Identify which cell holds the provided text, then report its (X, Y) central coordinate. 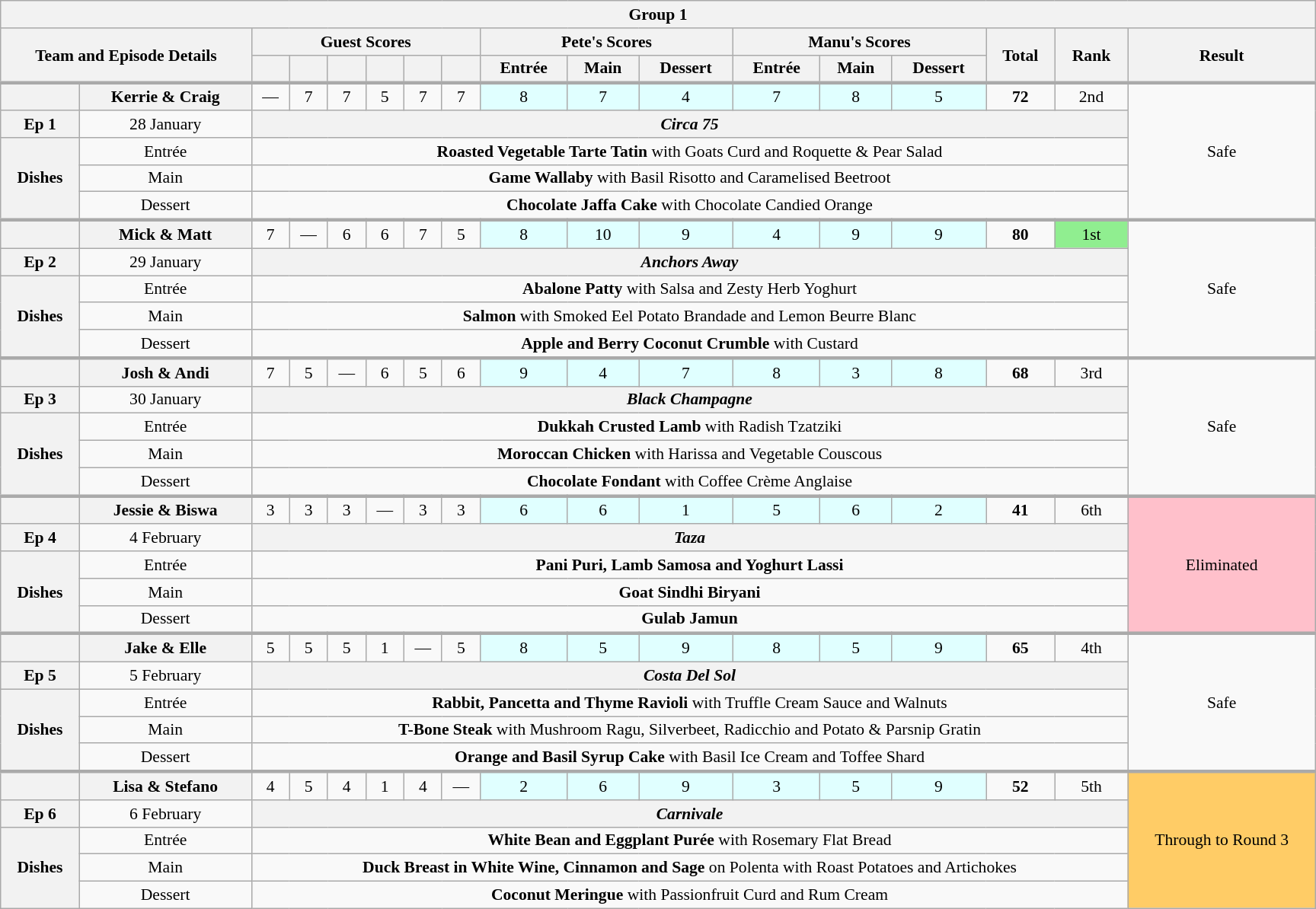
Jessie & Biswa (165, 510)
Duck Breast in White Wine, Cinnamon and Sage on Polenta with Roast Potatoes and Artichokes (690, 868)
6th (1091, 510)
Pani Puri, Lamb Samosa and Yoghurt Lassi (690, 565)
Rabbit, Pancetta and Thyme Ravioli with Truffle Cream Sauce and Walnuts (690, 703)
6 February (165, 814)
Total (1021, 56)
Ep 1 (40, 124)
Salmon with Smoked Eel Potato Brandade and Lemon Beurre Blanc (690, 317)
T-Bone Steak with Mushroom Ragu, Silverbeet, Radicchio and Potato & Parsnip Gratin (690, 730)
10 (603, 234)
Rank (1091, 56)
Lisa & Stefano (165, 786)
Ep 2 (40, 262)
Roasted Vegetable Tarte Tatin with Goats Curd and Roquette & Pear Salad (690, 151)
Coconut Meringue with Passionfruit Curd and Rum Cream (690, 895)
Chocolate Jaffa Cake with Chocolate Candied Orange (690, 206)
29 January (165, 262)
White Bean and Eggplant Purée with Rosemary Flat Bread (690, 840)
28 January (165, 124)
Goat Sindhi Biryani (690, 592)
Circa 75 (690, 124)
72 (1021, 97)
30 January (165, 400)
5th (1091, 786)
Gulab Jamun (690, 620)
4 February (165, 538)
Game Wallaby with Basil Risotto and Caramelised Beetroot (690, 178)
52 (1021, 786)
1st (1091, 234)
Guest Scores (366, 42)
Josh & Andi (165, 372)
Team and Episode Details (126, 56)
Through to Round 3 (1222, 840)
Carnivale (690, 814)
Mick & Matt (165, 234)
5 February (165, 676)
Moroccan Chicken with Harissa and Vegetable Couscous (690, 454)
Ep 3 (40, 400)
Eliminated (1222, 565)
Kerrie & Craig (165, 97)
68 (1021, 372)
65 (1021, 649)
Apple and Berry Coconut Crumble with Custard (690, 344)
Costa Del Sol (690, 676)
Dukkah Crusted Lamb with Radish Tzatziki (690, 427)
Jake & Elle (165, 649)
Result (1222, 56)
Black Champagne (690, 400)
Pete's Scores (606, 42)
Manu's Scores (859, 42)
3rd (1091, 372)
Abalone Patty with Salsa and Zesty Herb Yoghurt (690, 289)
Taza (690, 538)
Ep 6 (40, 814)
Ep 4 (40, 538)
4th (1091, 649)
80 (1021, 234)
Ep 5 (40, 676)
Anchors Away (690, 262)
41 (1021, 510)
Chocolate Fondant with Coffee Crème Anglaise (690, 481)
2nd (1091, 97)
Orange and Basil Syrup Cake with Basil Ice Cream and Toffee Shard (690, 758)
Group 1 (658, 14)
